Identify which cell holds the provided text, then report its (x, y) central coordinate. 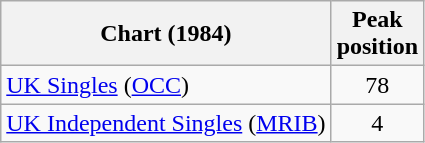
78 (377, 85)
4 (377, 123)
Chart (1984) (166, 34)
UK Independent Singles (MRIB) (166, 123)
Peakposition (377, 34)
UK Singles (OCC) (166, 85)
